Search for the cell housing the specified text and yield its (x, y) center coordinate. 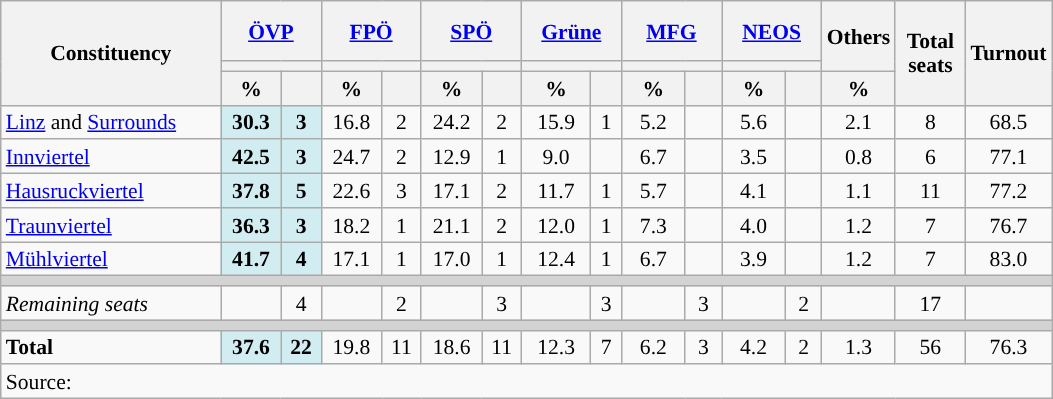
Hausruckviertel (111, 191)
76.7 (1008, 225)
24.7 (352, 157)
12.9 (452, 157)
SPÖ (471, 31)
Constituency (111, 53)
11.7 (556, 191)
Grüne (571, 31)
3.9 (754, 259)
18.2 (352, 225)
Remaining seats (111, 303)
76.3 (1008, 347)
21.1 (452, 225)
12.0 (556, 225)
22 (301, 347)
17 (930, 303)
6 (930, 157)
9.0 (556, 157)
0.8 (859, 157)
77.1 (1008, 157)
30.3 (251, 122)
2.1 (859, 122)
56 (930, 347)
36.3 (251, 225)
NEOS (772, 31)
12.4 (556, 259)
Turnout (1008, 53)
Linz and Surrounds (111, 122)
77.2 (1008, 191)
Others (859, 36)
37.8 (251, 191)
Mühlviertel (111, 259)
17.0 (452, 259)
Totalseats (930, 53)
4.1 (754, 191)
42.5 (251, 157)
ÖVP (271, 31)
37.6 (251, 347)
Source: (526, 382)
6.2 (653, 347)
5.6 (754, 122)
8 (930, 122)
19.8 (352, 347)
7.3 (653, 225)
5.7 (653, 191)
3.5 (754, 157)
18.6 (452, 347)
16.8 (352, 122)
68.5 (1008, 122)
1.1 (859, 191)
22.6 (352, 191)
41.7 (251, 259)
5.2 (653, 122)
15.9 (556, 122)
1.3 (859, 347)
Traunviertel (111, 225)
FPÖ (371, 31)
83.0 (1008, 259)
4.0 (754, 225)
Total (111, 347)
4.2 (754, 347)
12.3 (556, 347)
Innviertel (111, 157)
MFG (671, 31)
24.2 (452, 122)
5 (301, 191)
